From the cell containing the given text, extract its center point as [X, Y] coordinate. 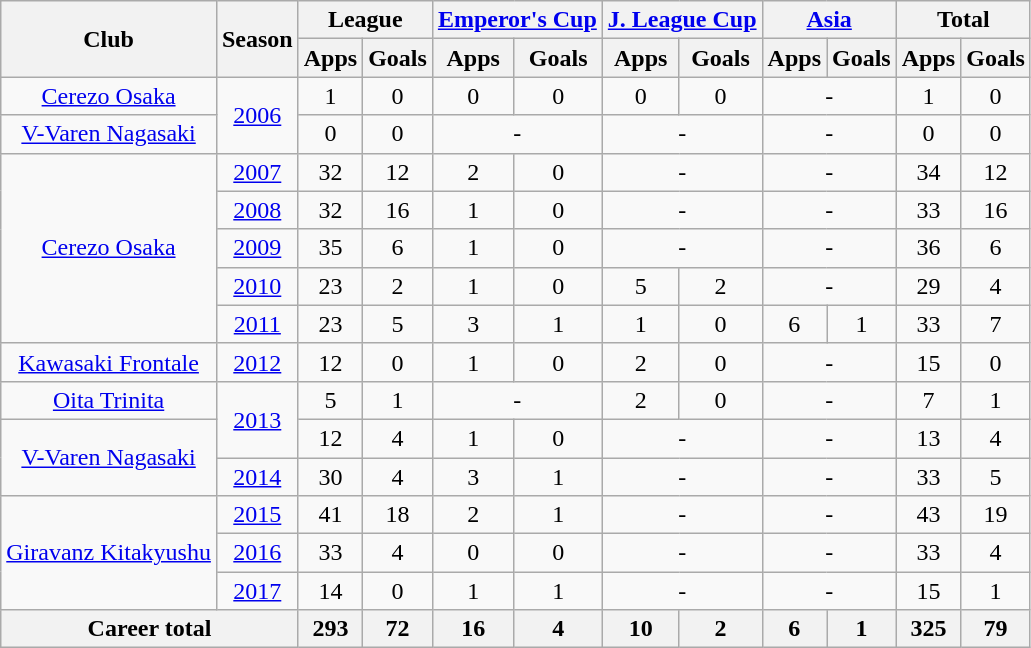
29 [928, 286]
36 [928, 248]
2013 [257, 419]
2012 [257, 362]
Career total [150, 629]
J. League Cup [682, 20]
2011 [257, 324]
Club [109, 39]
2009 [257, 248]
35 [330, 248]
2017 [257, 591]
2010 [257, 286]
Kawasaki Frontale [109, 362]
2015 [257, 515]
41 [330, 515]
Emperor's Cup [517, 20]
2016 [257, 553]
Total [963, 20]
30 [330, 477]
34 [928, 172]
2007 [257, 172]
325 [928, 629]
293 [330, 629]
43 [928, 515]
72 [398, 629]
2006 [257, 115]
13 [928, 438]
79 [996, 629]
2008 [257, 210]
Season [257, 39]
14 [330, 591]
Asia [829, 20]
Oita Trinita [109, 400]
Giravanz Kitakyushu [109, 553]
18 [398, 515]
10 [640, 629]
2014 [257, 477]
League [365, 20]
19 [996, 515]
